Search for the cell housing the specified text and yield its [X, Y] center coordinate. 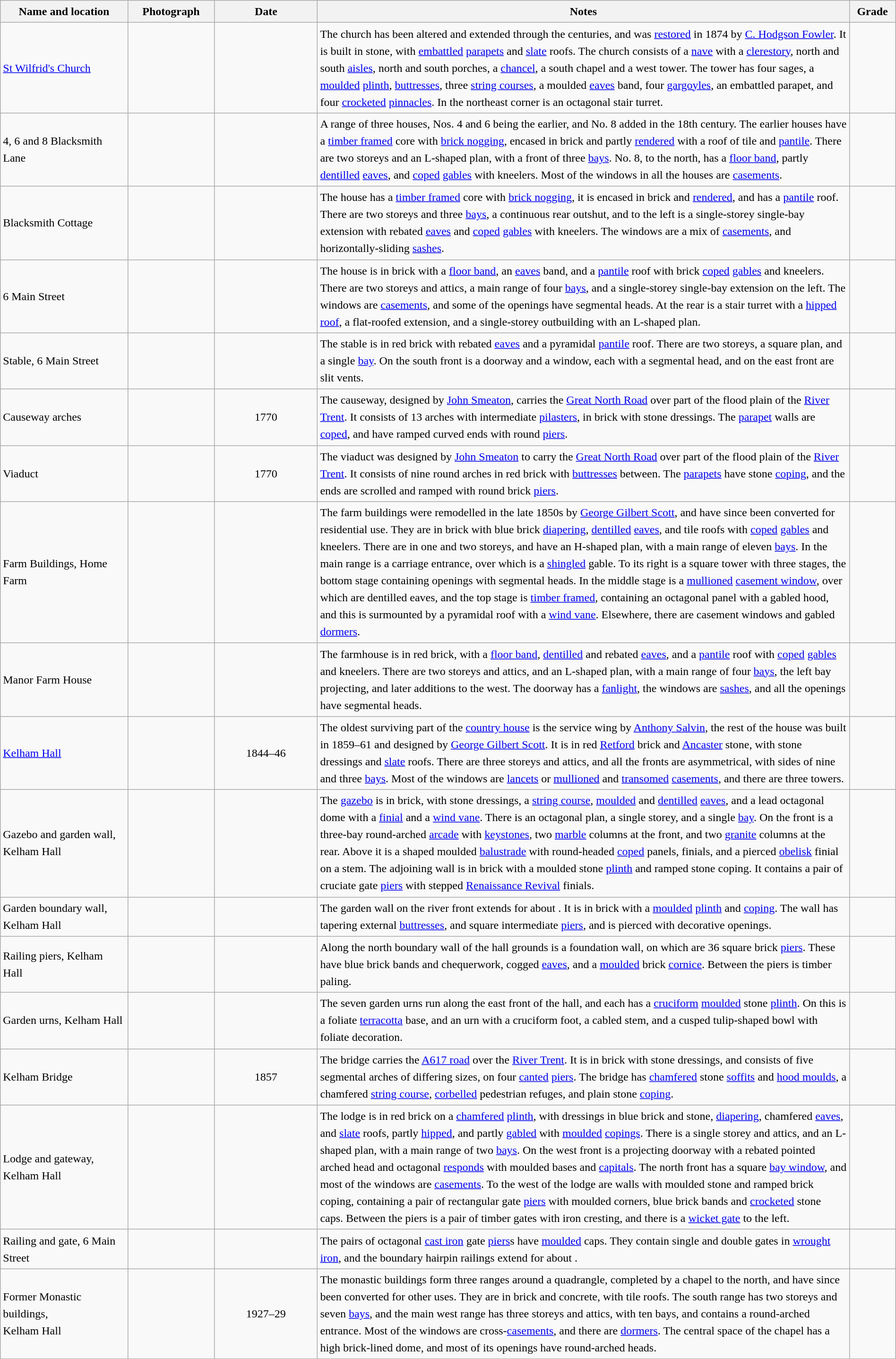
Stable, 6 Main Street [64, 361]
Date [266, 11]
Former Monastic buildings,Kelham Hall [64, 1314]
Photograph [171, 11]
Railing and gate, 6 Main Street [64, 1249]
4, 6 and 8 Blacksmith Lane [64, 149]
1844–46 [266, 753]
Blacksmith Cottage [64, 223]
Garden urns, Kelham Hall [64, 1021]
Viaduct [64, 474]
Manor Farm House [64, 680]
Farm Buildings, Home Farm [64, 572]
Railing piers, Kelham Hall [64, 964]
Grade [872, 11]
6 Main Street [64, 296]
Causeway arches [64, 417]
Kelham Hall [64, 753]
Garden boundary wall, Kelham Hall [64, 917]
Name and location [64, 11]
Notes [583, 11]
Gazebo and garden wall, Kelham Hall [64, 843]
1927–29 [266, 1314]
1857 [266, 1077]
St Wilfrid's Church [64, 68]
Kelham Bridge [64, 1077]
Lodge and gateway, Kelham Hall [64, 1168]
